Find where the given text appears and provide that cell's center as (X, Y) coordinate. 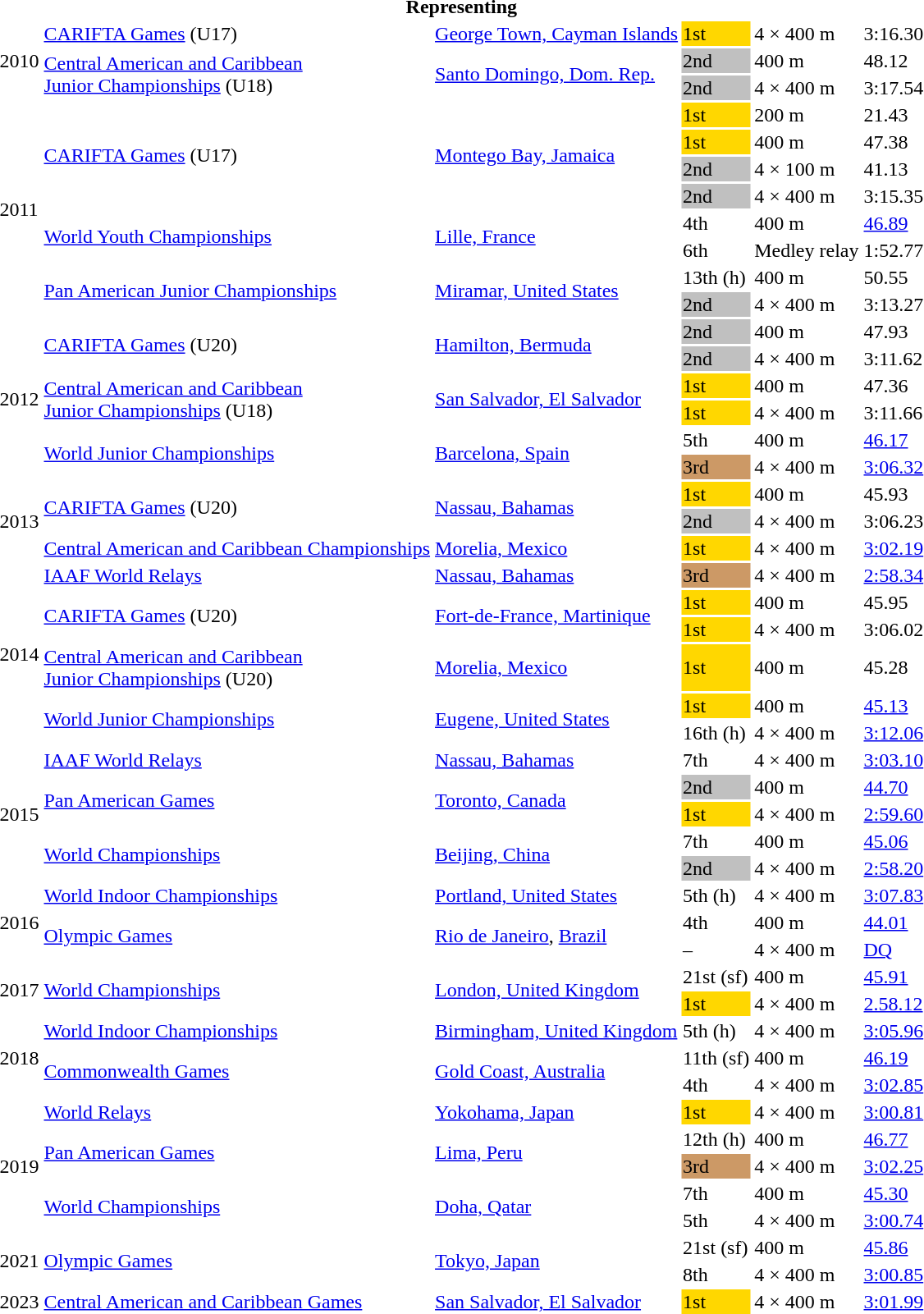
Medley relay (807, 250)
Portland, United States (556, 895)
Central American and Caribbean Games (237, 1302)
Lima, Peru (556, 1152)
Eugene, United States (556, 719)
Fort-de-France, Martinique (556, 616)
Santo Domingo, Dom. Rep. (556, 74)
11th (sf) (716, 1058)
12th (h) (716, 1139)
Yokohama, Japan (556, 1112)
Tokyo, Japan (556, 1261)
Gold Coast, Australia (556, 1072)
London, United Kingdom (556, 990)
6th (716, 250)
Commonwealth Games (237, 1072)
George Town, Cayman Islands (556, 34)
Barcelona, Spain (556, 453)
– (716, 950)
16th (h) (716, 733)
4 × 100 m (807, 169)
8th (716, 1275)
Pan American Junior Championships (237, 291)
13th (h) (716, 277)
Toronto, Canada (556, 801)
World Relays (237, 1112)
Lille, France (556, 236)
200 m (807, 115)
Central American and Caribbean Championships (237, 548)
Miramar, United States (556, 291)
Birmingham, United Kingdom (556, 1031)
Rio de Janeiro, Brazil (556, 936)
World Youth Championships (237, 236)
Doha, Qatar (556, 1206)
Beijing, China (556, 855)
Hamilton, Bermuda (556, 345)
Central American and CaribbeanJunior Championships (U20) (237, 668)
Montego Bay, Jamaica (556, 156)
